Find where the given text appears and provide that cell's center as [x, y] coordinate. 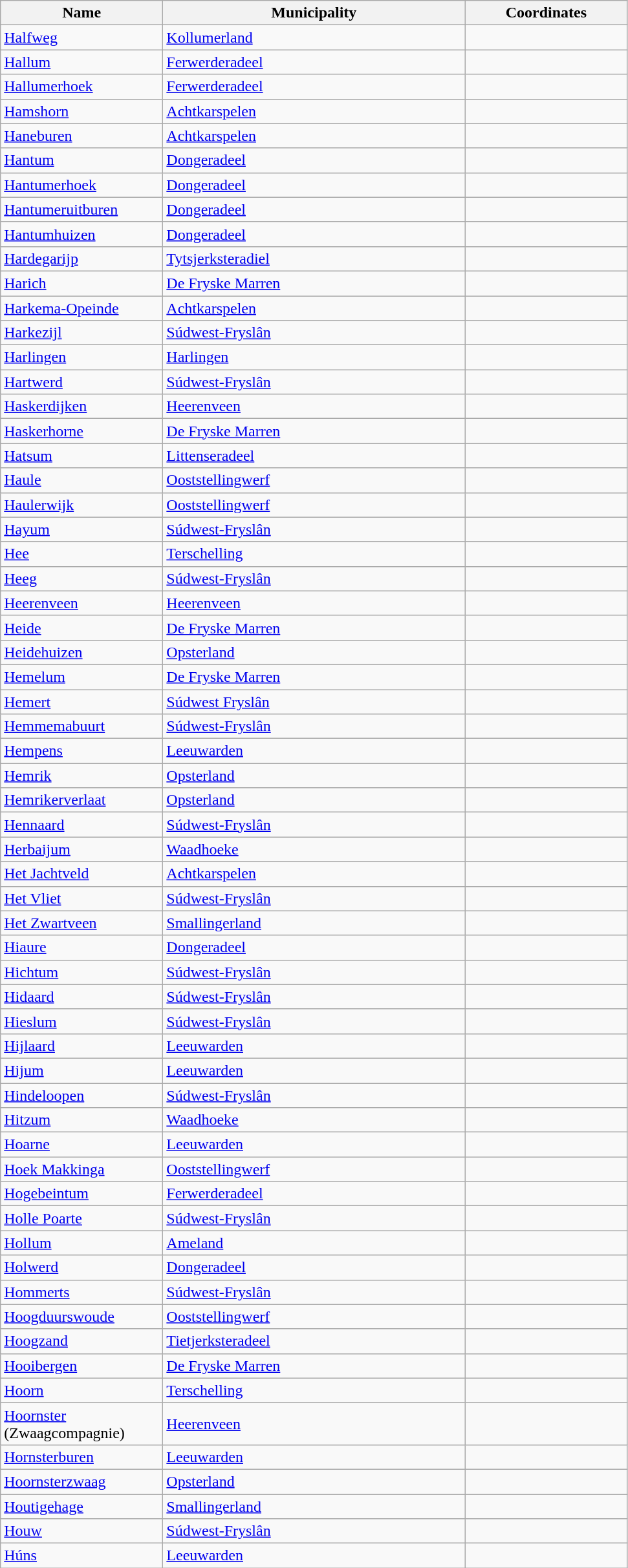
Herbaijum [81, 849]
Hogebeintum [81, 1194]
Coordinates [546, 13]
Het Zwartveen [81, 923]
Hemelum [81, 677]
Hemert [81, 701]
Hieslum [81, 1021]
Haskerdijken [81, 407]
Heide [81, 628]
Hemmemabuurt [81, 726]
Hantumerhoek [81, 185]
Hichtum [81, 972]
Hallumerhoek [81, 87]
Hardegarijp [81, 259]
Haule [81, 480]
Hemrikerverlaat [81, 800]
Haulerwijk [81, 505]
Littenseradeel [314, 456]
Hantumeruitburen [81, 209]
Súdwest Fryslân [314, 701]
Harkezijl [81, 333]
Hollum [81, 1243]
Het Jachtveld [81, 874]
Hallum [81, 62]
Hempens [81, 751]
Hitzum [81, 1120]
Hennaard [81, 825]
Hamshorn [81, 111]
Hartwerd [81, 382]
Hommerts [81, 1292]
Heidehuizen [81, 652]
Harkema-Opeinde [81, 308]
Haskerhorne [81, 431]
Hijum [81, 1070]
Hijlaard [81, 1046]
Het Vliet [81, 898]
Ameland [314, 1243]
Hemrik [81, 776]
Hoarne [81, 1145]
Hidaard [81, 997]
Hornsterburen [81, 1457]
Húns [81, 1556]
Harich [81, 283]
Houtigehage [81, 1507]
Hee [81, 554]
Hoornster(Zwaagcompagnie) [81, 1423]
Heeg [81, 578]
Kollumerland [314, 37]
Hindeloopen [81, 1096]
Holle Poarte [81, 1218]
Tietjerksteradeel [314, 1341]
Hoogzand [81, 1341]
Hantum [81, 160]
Hoornsterzwaag [81, 1481]
Tytsjerksteradiel [314, 259]
Name [81, 13]
Hooibergen [81, 1366]
Municipality [314, 13]
Hayum [81, 529]
Hantumhuizen [81, 234]
Hiaure [81, 948]
Halfweg [81, 37]
Hatsum [81, 456]
Houw [81, 1531]
Hoogduurswoude [81, 1317]
Holwerd [81, 1267]
Haneburen [81, 136]
Hoorn [81, 1390]
Hoek Makkinga [81, 1169]
